Return the [X, Y] coordinate for the center point of the cell that contains the specified text.  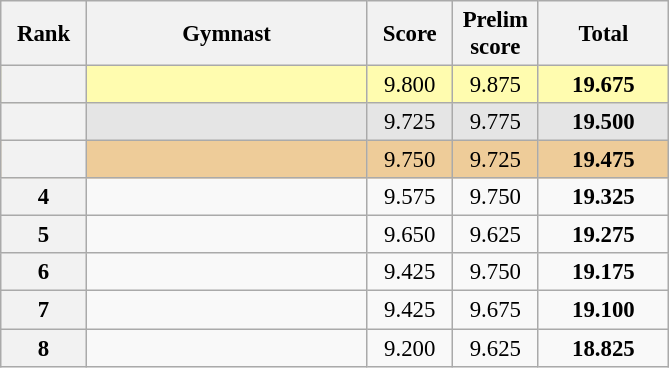
9.200 [410, 348]
9.575 [410, 197]
9.650 [410, 235]
9.775 [496, 122]
4 [44, 197]
7 [44, 310]
19.675 [604, 85]
Gymnast [226, 34]
Total [604, 34]
19.275 [604, 235]
Score [410, 34]
18.825 [604, 348]
19.175 [604, 273]
9.875 [496, 85]
Prelim score [496, 34]
Rank [44, 34]
9.800 [410, 85]
8 [44, 348]
5 [44, 235]
19.500 [604, 122]
19.475 [604, 160]
9.675 [496, 310]
6 [44, 273]
19.100 [604, 310]
19.325 [604, 197]
